Extract the [x, y] coordinate from the center of the cell holding the provided text.  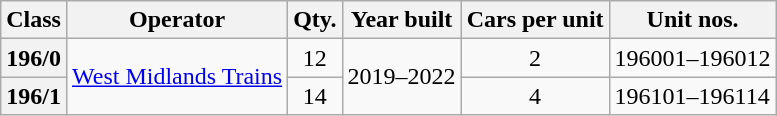
Operator [176, 20]
12 [315, 58]
Unit nos. [692, 20]
Year built [402, 20]
2019–2022 [402, 77]
4 [535, 96]
196/0 [34, 58]
196001–196012 [692, 58]
2 [535, 58]
14 [315, 96]
Cars per unit [535, 20]
196101–196114 [692, 96]
West Midlands Trains [176, 77]
Class [34, 20]
196/1 [34, 96]
Qty. [315, 20]
